Output the (x, y) coordinate of the center of the cell containing the given text.  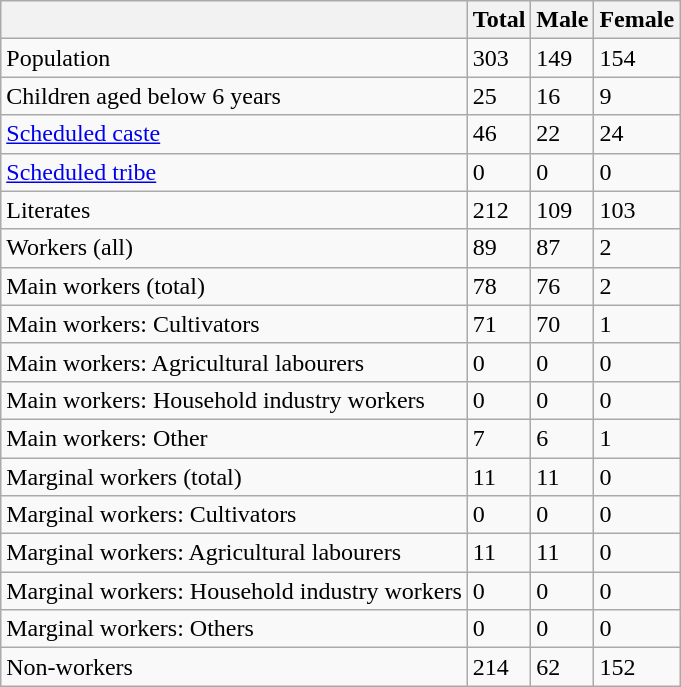
214 (499, 667)
Workers (all) (234, 248)
Literates (234, 210)
Main workers (total) (234, 286)
Marginal workers: Household industry workers (234, 591)
Population (234, 58)
87 (562, 248)
24 (637, 134)
76 (562, 286)
Non-workers (234, 667)
Main workers: Agricultural labourers (234, 362)
152 (637, 667)
103 (637, 210)
9 (637, 96)
303 (499, 58)
70 (562, 324)
46 (499, 134)
78 (499, 286)
62 (562, 667)
Scheduled caste (234, 134)
149 (562, 58)
Total (499, 20)
71 (499, 324)
Marginal workers: Agricultural labourers (234, 553)
89 (499, 248)
212 (499, 210)
Marginal workers (total) (234, 477)
Children aged below 6 years (234, 96)
6 (562, 438)
25 (499, 96)
109 (562, 210)
Main workers: Household industry workers (234, 400)
16 (562, 96)
22 (562, 134)
Female (637, 20)
Main workers: Cultivators (234, 324)
Scheduled tribe (234, 172)
7 (499, 438)
Marginal workers: Cultivators (234, 515)
154 (637, 58)
Marginal workers: Others (234, 629)
Main workers: Other (234, 438)
Male (562, 20)
